Pinpoint the cell where the given text exists, returning its [x, y] midpoint coordinate. 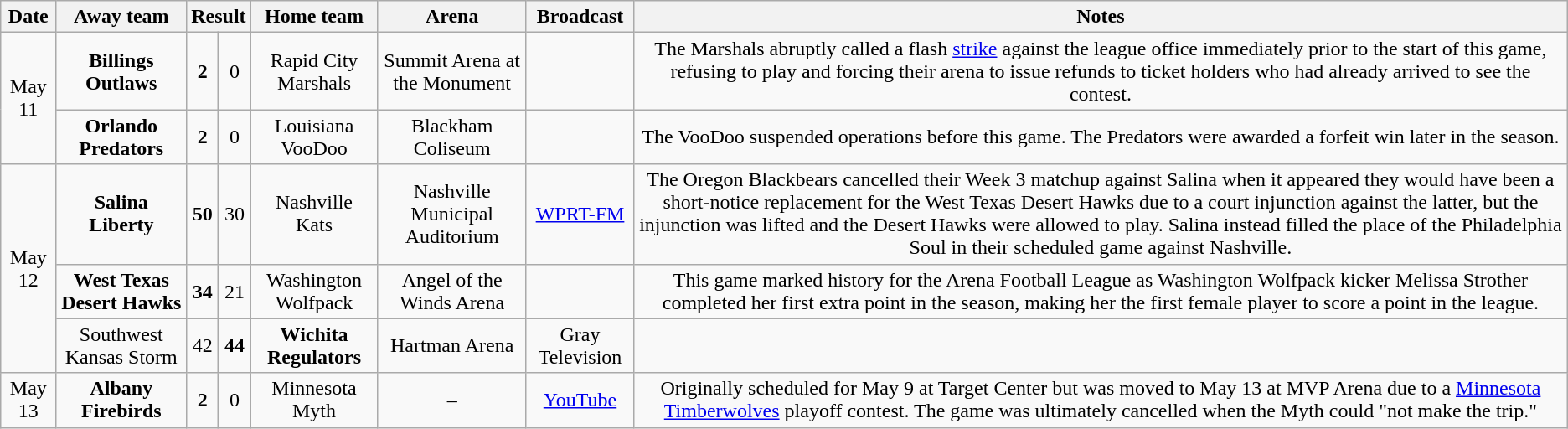
Blackham Coliseum [452, 137]
42 [203, 345]
Salina Liberty [121, 214]
WPRT-FM [580, 214]
Orlando Predators [121, 137]
Date [28, 17]
Wichita Regulators [314, 345]
30 [235, 214]
Away team [121, 17]
May 11 [28, 99]
Louisiana VooDoo [314, 137]
Summit Arena at the Monument [452, 71]
Broadcast [580, 17]
Nashville Kats [314, 214]
Home team [314, 17]
Hartman Arena [452, 345]
34 [203, 292]
Minnesota Myth [314, 401]
50 [203, 214]
Notes [1101, 17]
May 13 [28, 401]
The VooDoo suspended operations before this game. The Predators were awarded a forfeit win later in the season. [1101, 137]
West Texas Desert Hawks [121, 292]
Arena [452, 17]
Albany Firebirds [121, 401]
21 [235, 292]
Result [219, 17]
YouTube [580, 401]
Billings Outlaws [121, 71]
Gray Television [580, 345]
Rapid City Marshals [314, 71]
Washington Wolfpack [314, 292]
Southwest Kansas Storm [121, 345]
Angel of the Winds Arena [452, 292]
– [452, 401]
44 [235, 345]
Nashville Municipal Auditorium [452, 214]
May 12 [28, 268]
